Find where the given text appears and provide that cell's center as (x, y) coordinate. 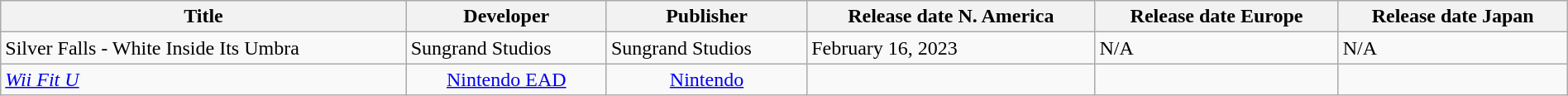
Nintendo (706, 79)
Wii Fit U (203, 79)
Title (203, 17)
Release date Europe (1217, 17)
Release date N. America (951, 17)
February 16, 2023 (951, 48)
Release date Japan (1452, 17)
Nintendo EAD (506, 79)
Developer (506, 17)
Publisher (706, 17)
Silver Falls - White Inside Its Umbra (203, 48)
